For the text-containing cell, return its midpoint in [X, Y] coordinate format. 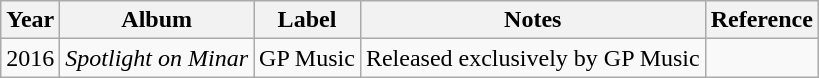
2016 [30, 58]
Spotlight on Minar [157, 58]
Reference [762, 20]
GP Music [308, 58]
Year [30, 20]
Label [308, 20]
Album [157, 20]
Notes [532, 20]
Released exclusively by GP Music [532, 58]
